Search for the cell housing the specified text and yield its [x, y] center coordinate. 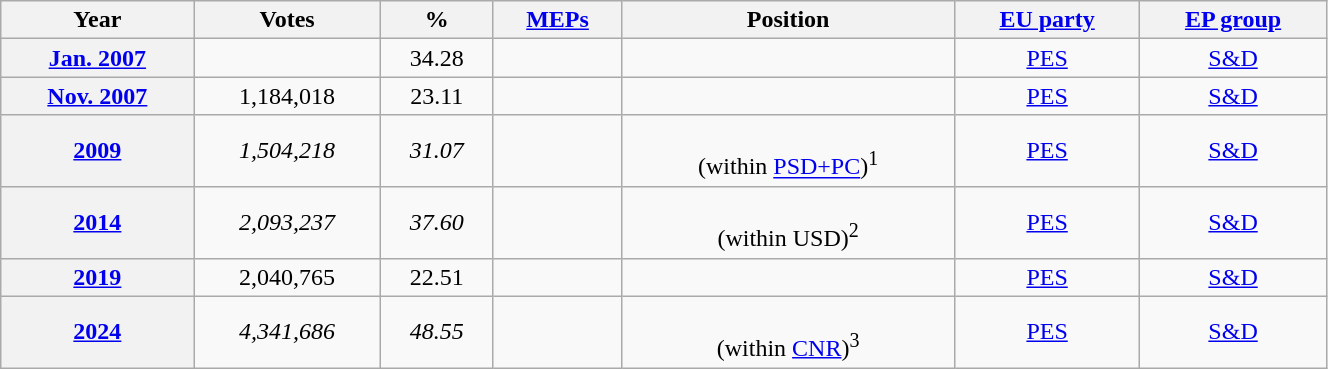
22.51 [436, 277]
2014 [98, 222]
48.55 [436, 332]
Year [98, 20]
Nov. 2007 [98, 96]
1,184,018 [287, 96]
2009 [98, 151]
Jan. 2007 [98, 58]
1,504,218 [287, 151]
23.11 [436, 96]
2019 [98, 277]
EP group [1234, 20]
4,341,686 [287, 332]
MEPs [557, 20]
% [436, 20]
31.07 [436, 151]
(within PSD+PC)1 [788, 151]
Position [788, 20]
Votes [287, 20]
37.60 [436, 222]
2024 [98, 332]
(within USD)2 [788, 222]
2,093,237 [287, 222]
(within CNR)3 [788, 332]
2,040,765 [287, 277]
34.28 [436, 58]
EU party [1048, 20]
